Provide the (x, y) coordinate of the cell's center where the given text is located.  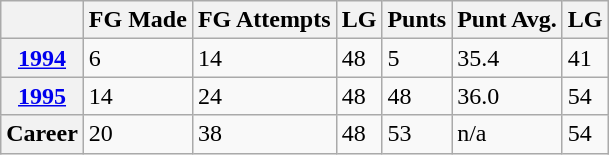
6 (138, 58)
1995 (42, 96)
36.0 (508, 96)
Punt Avg. (508, 20)
Career (42, 134)
38 (264, 134)
Punts (417, 20)
5 (417, 58)
41 (585, 58)
1994 (42, 58)
20 (138, 134)
24 (264, 96)
FG Attempts (264, 20)
FG Made (138, 20)
35.4 (508, 58)
53 (417, 134)
n/a (508, 134)
